Scan for the cell matching the given text and deliver its [X, Y] coordinate at center. 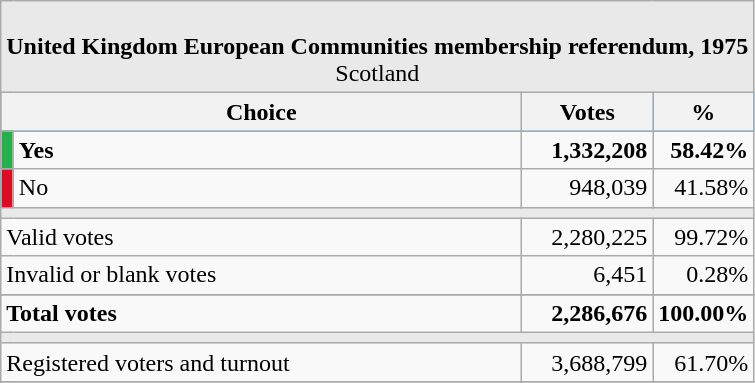
2,286,676 [588, 313]
Choice [262, 112]
6,451 [588, 275]
61.70% [704, 362]
99.72% [704, 237]
3,688,799 [588, 362]
% [704, 112]
Votes [588, 112]
0.28% [704, 275]
58.42% [704, 150]
Invalid or blank votes [262, 275]
Valid votes [262, 237]
Yes [267, 150]
Total votes [262, 313]
41.58% [704, 188]
Registered voters and turnout [262, 362]
No [267, 188]
948,039 [588, 188]
2,280,225 [588, 237]
1,332,208 [588, 150]
100.00% [704, 313]
United Kingdom European Communities membership referendum, 1975 Scotland [378, 47]
